Return [X, Y] of the center of cell containing provided text 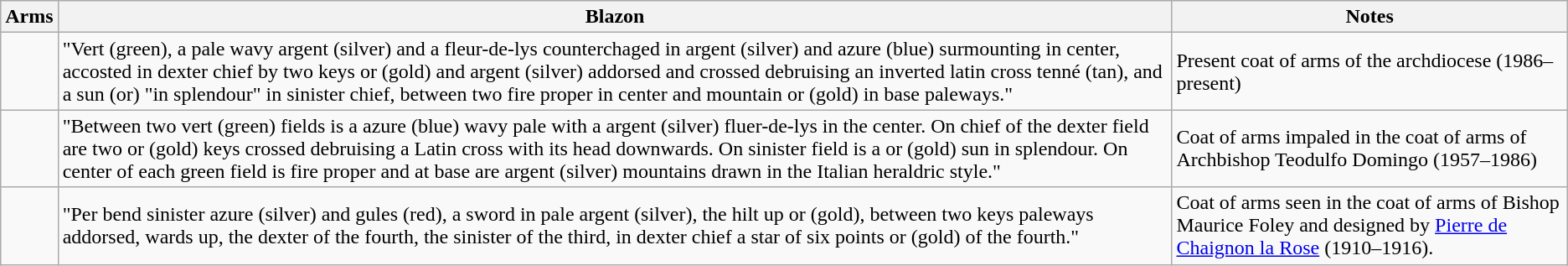
Notes [1369, 17]
Present coat of arms of the archdiocese (1986–present) [1369, 71]
Arms [29, 17]
Coat of arms impaled in the coat of arms of Archbishop Teodulfo Domingo (1957–1986) [1369, 149]
Coat of arms seen in the coat of arms of Bishop Maurice Foley and designed by Pierre de Chaignon la Rose (1910–1916). [1369, 226]
Blazon [615, 17]
